Output the (x, y) coordinate of the center of the cell containing the given text.  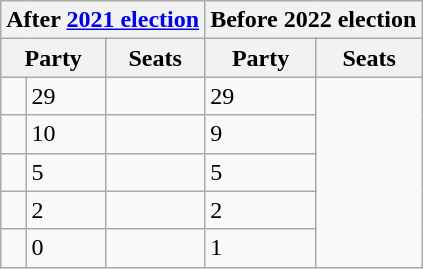
1 (261, 248)
10 (66, 134)
0 (66, 248)
Before 2022 election (314, 20)
9 (261, 134)
After 2021 election (103, 20)
